Search for the cell housing the specified text and yield its (X, Y) center coordinate. 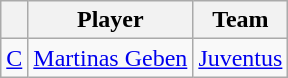
Team (240, 20)
C (14, 58)
Martinas Geben (110, 58)
Player (110, 20)
Juventus (240, 58)
